Return [X, Y] of the center of cell containing provided text 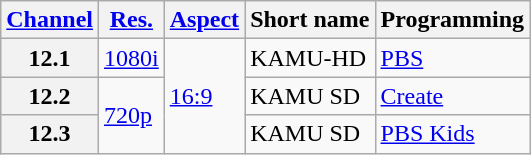
Aspect [204, 20]
PBS Kids [452, 134]
PBS [452, 58]
Short name [310, 20]
Programming [452, 20]
KAMU-HD [310, 58]
1080i [132, 58]
Res. [132, 20]
16:9 [204, 96]
Channel [50, 20]
12.1 [50, 58]
12.2 [50, 96]
12.3 [50, 134]
720p [132, 115]
Create [452, 96]
